Provide the (X, Y) coordinate of the cell's center where the given text is located.  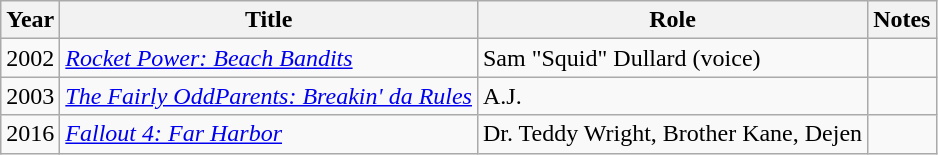
2016 (30, 134)
Title (269, 20)
2002 (30, 58)
Fallout 4: Far Harbor (269, 134)
Dr. Teddy Wright, Brother Kane, Dejen (672, 134)
Notes (902, 20)
A.J. (672, 96)
Role (672, 20)
The Fairly OddParents: Breakin' da Rules (269, 96)
Sam "Squid" Dullard (voice) (672, 58)
2003 (30, 96)
Year (30, 20)
Rocket Power: Beach Bandits (269, 58)
